Output the [X, Y] coordinate of the center of the cell containing the given text.  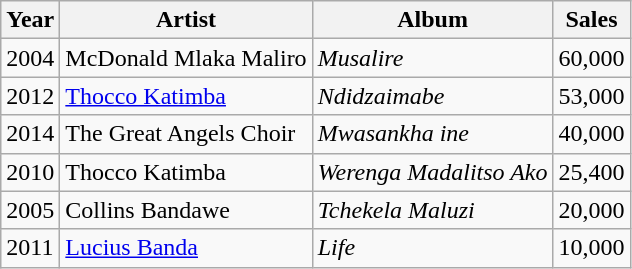
2004 [30, 58]
Musalire [432, 58]
60,000 [592, 58]
Life [432, 248]
McDonald Mlaka Maliro [186, 58]
2014 [30, 134]
53,000 [592, 96]
Artist [186, 20]
Album [432, 20]
Tchekela Maluzi [432, 210]
Ndidzaimabe [432, 96]
2012 [30, 96]
Year [30, 20]
2005 [30, 210]
Werenga Madalitso Ako [432, 172]
Lucius Banda [186, 248]
40,000 [592, 134]
2011 [30, 248]
Collins Bandawe [186, 210]
2010 [30, 172]
20,000 [592, 210]
Mwasankha ine [432, 134]
The Great Angels Choir [186, 134]
10,000 [592, 248]
Sales [592, 20]
25,400 [592, 172]
